Determine the (X, Y) coordinate at the center of the cell enclosing the given text.  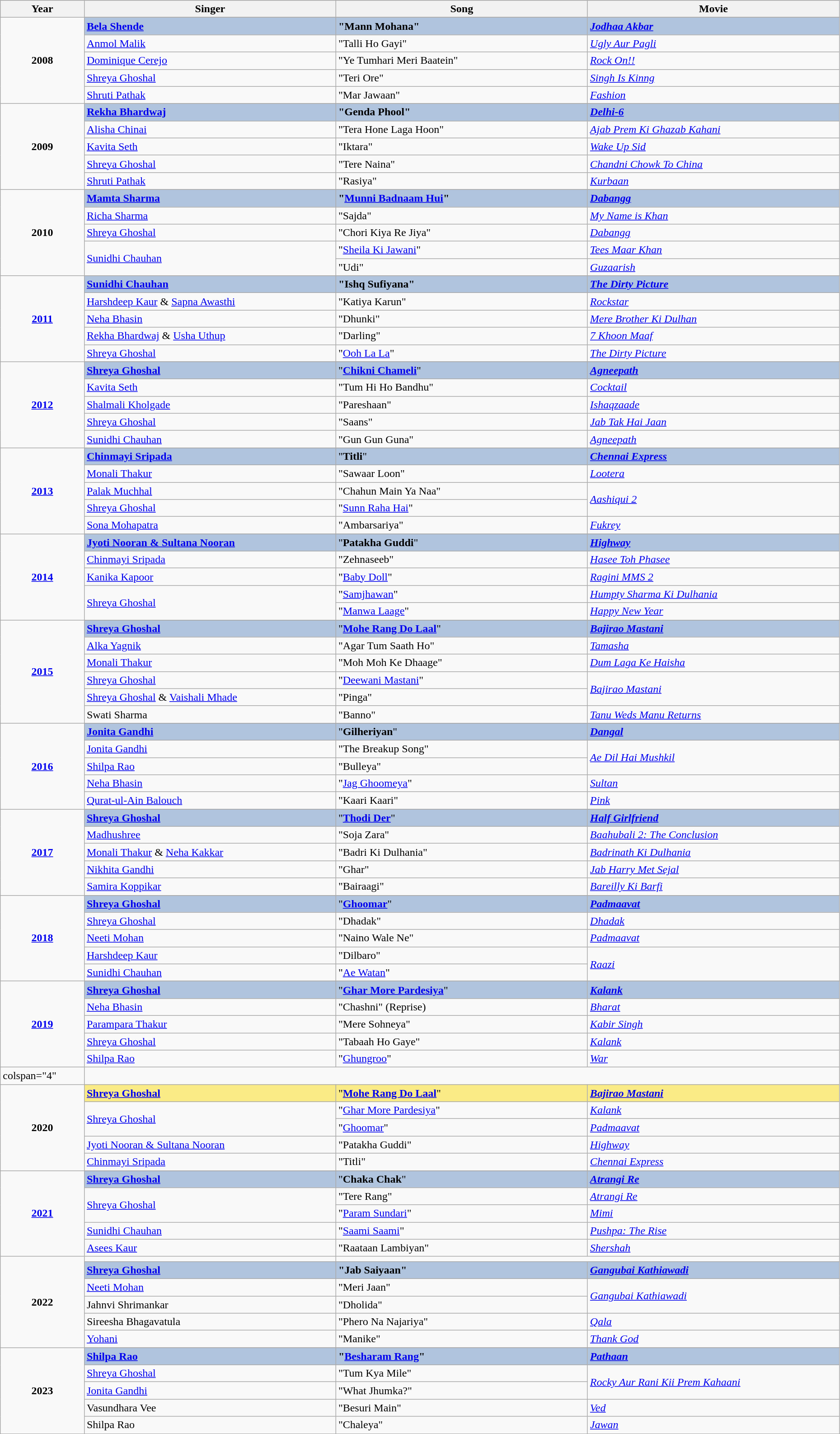
"Deewani Mastani" (462, 680)
Wake Up Sid (713, 146)
"Rasiya" (462, 181)
Dangal (713, 731)
Jahnvi Shrimankar (210, 1304)
"Ghungroo" (462, 1059)
Jab Tak Hai Jaan (713, 422)
"Mar Jawaan" (462, 95)
Ajab Prem Ki Ghazab Kahani (713, 129)
Fukrey (713, 525)
"Bairaagi" (462, 887)
Rock On!! (713, 61)
Tanu Weds Manu Returns (713, 714)
"Param Sundari" (462, 1213)
Swati Sharma (210, 714)
"Chahun Main Ya Naa" (462, 491)
Mimi (713, 1213)
"Genda Phool" (462, 112)
Anmol Malik (210, 43)
Monali Thakur & Neha Kakkar (210, 852)
Jab Harry Met Sejal (713, 869)
Chandni Chowk To China (713, 164)
Fashion (713, 95)
"Zehnaseeb" (462, 560)
"Mere Sohneya" (462, 1024)
Ae Dil Hai Mushkil (713, 757)
Ved (713, 1408)
"Pareshaan" (462, 405)
2010 (42, 232)
Thank God (713, 1339)
Richa Sharma (210, 216)
colspan="4" (42, 1076)
Dominique Cerejo (210, 61)
Vasundhara Vee (210, 1408)
Rocky Aur Rani Kii Prem Kahaani (713, 1382)
Raazi (713, 964)
Bareilly Ki Barfi (713, 887)
"Thodi Der" (462, 818)
Shalmali Kholgade (210, 405)
2008 (42, 61)
Samira Koppikar (210, 887)
"Ye Tumhari Meri Baatein" (462, 61)
Pushpa: The Rise (713, 1231)
"The Breakup Song" (462, 749)
Sireesha Bhagavatula (210, 1322)
Ragini MMS 2 (713, 577)
"Raataan Lambiyan" (462, 1248)
"Chaleya" (462, 1425)
"Pinga" (462, 697)
"Manwa Laage" (462, 611)
Qurat-ul-Ain Balouch (210, 801)
"Ae Watan" (462, 972)
Kanika Kapoor (210, 577)
Tees Maar Khan (713, 250)
Ugly Aur Pagli (713, 43)
Bela Shende (210, 26)
"Sunn Raha Hai" (462, 508)
"Sawaar Loon" (462, 473)
Badrinath Ki Dulhania (713, 852)
"Naino Wale Ne" (462, 938)
"Gilheriyan" (462, 731)
Ishaqzaade (713, 405)
"Chashni" (Reprise) (462, 1007)
"Sajda" (462, 216)
"Meri Jaan" (462, 1287)
"Darling" (462, 336)
2016 (42, 766)
2009 (42, 146)
Shershah (713, 1248)
Harshdeep Kaur (210, 955)
Alisha Chinai (210, 129)
2023 (42, 1391)
2015 (42, 671)
2012 (42, 405)
Mere Brother Ki Dulhan (713, 319)
"Baby Doll" (462, 577)
Qala (713, 1322)
Sona Mohapatra (210, 525)
Hasee Toh Phasee (713, 560)
2014 (42, 577)
"Tere Rang" (462, 1196)
2018 (42, 938)
"Soja Zara" (462, 835)
"Saami Saami" (462, 1231)
"Tum Kya Mile" (462, 1373)
Baahubali 2: The Conclusion (713, 835)
Dum Laga Ke Haisha (713, 663)
Jodhaa Akbar (713, 26)
Aashiqui 2 (713, 499)
Yohani (210, 1339)
"Sheila Ki Jawani" (462, 250)
2013 (42, 491)
"Samjhawan" (462, 594)
"Katiya Karun" (462, 302)
Tamasha (713, 646)
Kurbaan (713, 181)
"Tera Hone Laga Hoon" (462, 129)
"Moh Moh Ke Dhaage" (462, 663)
Kabir Singh (713, 1024)
"Udi" (462, 267)
2017 (42, 852)
"What Jhumka?" (462, 1391)
Palak Muchhal (210, 491)
"Chori Kiya Re Jiya" (462, 233)
"Phero Na Najariya" (462, 1322)
Song (462, 9)
Guzaarish (713, 267)
Sultan (713, 783)
Delhi-6 (713, 112)
"Dhadak" (462, 921)
"Banno" (462, 714)
Humpty Sharma Ki Dulhania (713, 594)
"Dhunki" (462, 319)
Movie (713, 9)
Lootera (713, 473)
2022 (42, 1302)
Asees Kaur (210, 1248)
"Tere Naina" (462, 164)
"Dilbaro" (462, 955)
2021 (42, 1213)
"Chikni Chameli" (462, 370)
"Tum Hi Ho Bandhu" (462, 387)
Bharat (713, 1007)
Half Girlfriend (713, 818)
"Besharam Rang" (462, 1356)
"Badri Ki Dulhania" (462, 852)
Madhushree (210, 835)
"Mann Mohana" (462, 26)
Jawan (713, 1425)
"Munni Badnaam Hui" (462, 198)
"Manike" (462, 1339)
Alka Yagnik (210, 646)
Rockstar (713, 302)
"Ambarsariya" (462, 525)
War (713, 1059)
My Name is Khan (713, 216)
Pathaan (713, 1356)
"Talli Ho Gayi" (462, 43)
"Iktara" (462, 146)
Cocktail (713, 387)
"Gun Gun Guna" (462, 439)
Dhadak (713, 921)
"Teri Ore" (462, 78)
Mamta Sharma (210, 198)
"Chaka Chak" (462, 1179)
"Ooh La La" (462, 353)
Singh Is Kinng (713, 78)
Shreya Ghoshal & Vaishali Mhade (210, 697)
Singer (210, 9)
"Jab Saiyaan" (462, 1270)
"Ghar" (462, 869)
Pink (713, 801)
Happy New Year (713, 611)
"Tabaah Ho Gaye" (462, 1041)
"Jag Ghoomeya" (462, 783)
"Saans" (462, 422)
Parampara Thakur (210, 1024)
Harshdeep Kaur & Sapna Awasthi (210, 302)
7 Khoon Maaf (713, 336)
"Agar Tum Saath Ho" (462, 646)
Rekha Bhardwaj (210, 112)
Nikhita Gandhi (210, 869)
2020 (42, 1127)
"Bulleya" (462, 766)
"Ishq Sufiyana" (462, 284)
"Besuri Main" (462, 1408)
2011 (42, 319)
2019 (42, 1024)
Rekha Bhardwaj & Usha Uthup (210, 336)
Year (42, 9)
"Kaari Kaari" (462, 801)
"Dholida" (462, 1304)
